Detect which cell encompasses the target text, then output its [x, y] center coordinate. 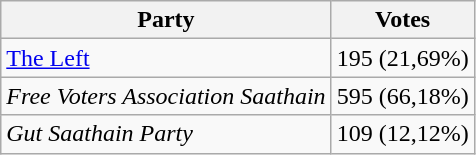
195 (21,69%) [402, 58]
Free Voters Association Saathain [166, 96]
The Left [166, 58]
109 (12,12%) [402, 134]
Gut Saathain Party [166, 134]
595 (66,18%) [402, 96]
Votes [402, 20]
Party [166, 20]
